Return (X, Y) of the center of cell containing provided text 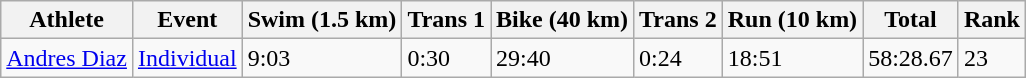
0:30 (446, 58)
18:51 (792, 58)
Bike (40 km) (562, 20)
Total (911, 20)
Trans 1 (446, 20)
9:03 (322, 58)
58:28.67 (911, 58)
Andres Diaz (67, 58)
Swim (1.5 km) (322, 20)
0:24 (678, 58)
Trans 2 (678, 20)
29:40 (562, 58)
Rank (992, 20)
Individual (187, 58)
23 (992, 58)
Event (187, 20)
Athlete (67, 20)
Run (10 km) (792, 20)
